Return [x, y] of the center of cell containing provided text 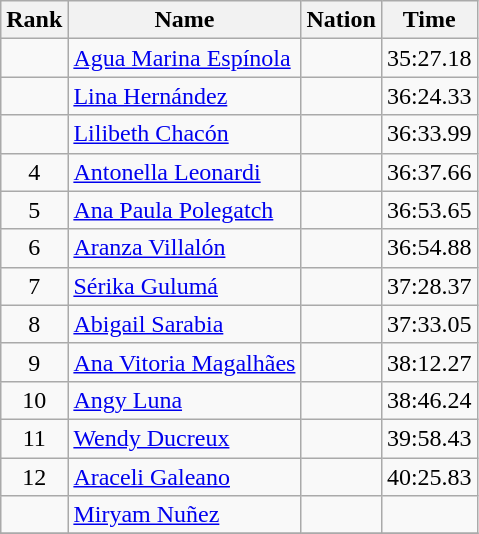
10 [34, 400]
36:54.88 [429, 248]
39:58.43 [429, 438]
37:28.37 [429, 286]
Miryam Nuñez [184, 515]
40:25.83 [429, 477]
36:24.33 [429, 96]
37:33.05 [429, 324]
8 [34, 324]
35:27.18 [429, 58]
4 [34, 172]
Araceli Galeano [184, 477]
Agua Marina Espínola [184, 58]
6 [34, 248]
36:53.65 [429, 210]
Abigail Sarabia [184, 324]
Rank [34, 20]
Name [184, 20]
38:12.27 [429, 362]
Lilibeth Chacón [184, 134]
Wendy Ducreux [184, 438]
Antonella Leonardi [184, 172]
36:37.66 [429, 172]
9 [34, 362]
12 [34, 477]
36:33.99 [429, 134]
11 [34, 438]
Sérika Gulumá [184, 286]
Ana Vitoria Magalhães [184, 362]
38:46.24 [429, 400]
Time [429, 20]
Angy Luna [184, 400]
Nation [341, 20]
Lina Hernández [184, 96]
7 [34, 286]
Aranza Villalón [184, 248]
Ana Paula Polegatch [184, 210]
5 [34, 210]
